Detect which cell encompasses the target text, then output its (X, Y) center coordinate. 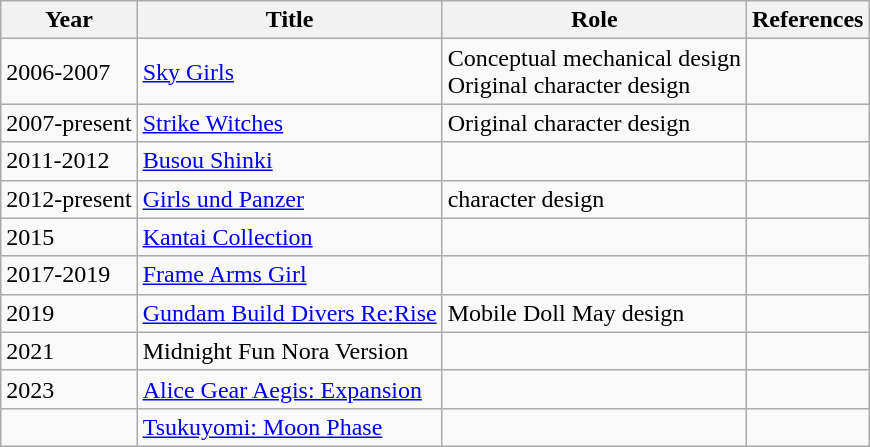
Strike Witches (290, 123)
2021 (69, 351)
Alice Gear Aegis: Expansion (290, 389)
2007-present (69, 123)
2017-2019 (69, 275)
Mobile Doll May design (594, 313)
Midnight Fun Nora Version (290, 351)
2012-present (69, 199)
2023 (69, 389)
Sky Girls (290, 72)
Role (594, 20)
Year (69, 20)
2006-2007 (69, 72)
References (808, 20)
2019 (69, 313)
Title (290, 20)
Girls und Panzer (290, 199)
Frame Arms Girl (290, 275)
Kantai Collection (290, 237)
2011-2012 (69, 161)
2015 (69, 237)
character design (594, 199)
Busou Shinki (290, 161)
Original character design (594, 123)
Conceptual mechanical designOriginal character design (594, 72)
Gundam Build Divers Re:Rise (290, 313)
Tsukuyomi: Moon Phase (290, 427)
